Detect which cell encompasses the target text, then output its (x, y) center coordinate. 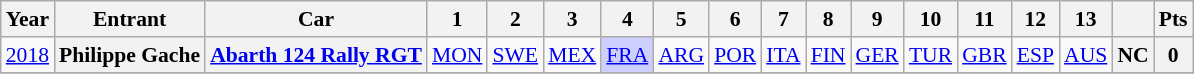
9 (876, 19)
2 (515, 19)
2018 (28, 55)
FIN (828, 55)
1 (458, 19)
0 (1174, 55)
10 (930, 19)
POR (735, 55)
Pts (1174, 19)
Entrant (130, 19)
4 (627, 19)
MON (458, 55)
GER (876, 55)
7 (783, 19)
SWE (515, 55)
ARG (681, 55)
Philippe Gache (130, 55)
6 (735, 19)
12 (1036, 19)
MEX (572, 55)
AUS (1086, 55)
GBR (984, 55)
FRA (627, 55)
Year (28, 19)
ESP (1036, 55)
Car (316, 19)
3 (572, 19)
ITA (783, 55)
5 (681, 19)
TUR (930, 55)
Abarth 124 Rally RGT (316, 55)
11 (984, 19)
NC (1132, 55)
8 (828, 19)
13 (1086, 19)
